Return (X, Y) of the center of cell containing provided text 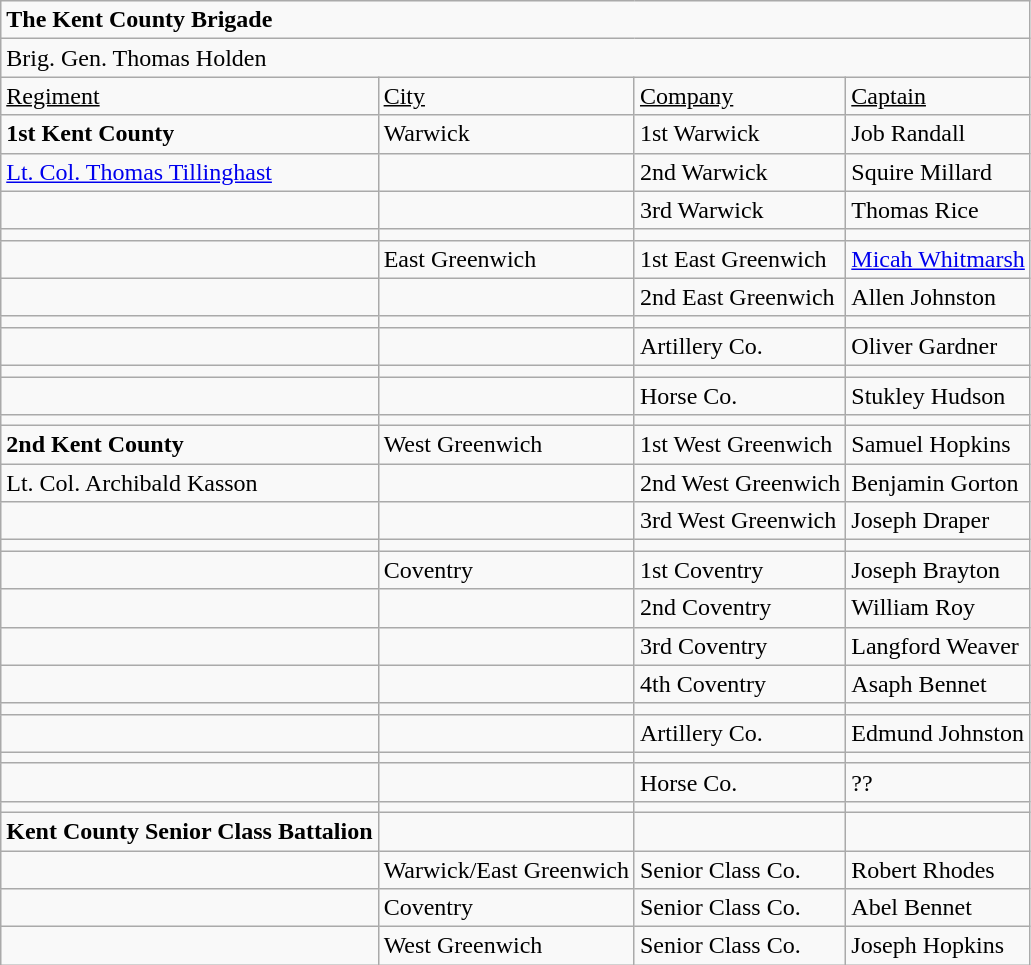
2nd Kent County (190, 445)
Warwick (506, 134)
Benjamin Gorton (938, 483)
Stukley Hudson (938, 395)
Thomas Rice (938, 210)
4th Coventry (740, 684)
East Greenwich (506, 259)
Joseph Draper (938, 521)
Job Randall (938, 134)
Brig. Gen. Thomas Holden (516, 58)
William Roy (938, 608)
Joseph Hopkins (938, 946)
Squire Millard (938, 172)
3rd Coventry (740, 646)
2nd West Greenwich (740, 483)
2nd East Greenwich (740, 297)
Asaph Bennet (938, 684)
Warwick/East Greenwich (506, 869)
The Kent County Brigade (516, 20)
Lt. Col. Archibald Kasson (190, 483)
2nd Warwick (740, 172)
Regiment (190, 96)
Joseph Brayton (938, 570)
1st Kent County (190, 134)
?? (938, 782)
Robert Rhodes (938, 869)
1st East Greenwich (740, 259)
Lt. Col. Thomas Tillinghast (190, 172)
Samuel Hopkins (938, 445)
Langford Weaver (938, 646)
2nd Coventry (740, 608)
Kent County Senior Class Battalion (190, 831)
Abel Bennet (938, 908)
3rd Warwick (740, 210)
Captain (938, 96)
Company (740, 96)
Oliver Gardner (938, 346)
City (506, 96)
1st West Greenwich (740, 445)
Edmund Johnston (938, 733)
1st Warwick (740, 134)
3rd West Greenwich (740, 521)
Micah Whitmarsh (938, 259)
Allen Johnston (938, 297)
1st Coventry (740, 570)
